Provide the (X, Y) coordinate of the cell's center where the given text is located.  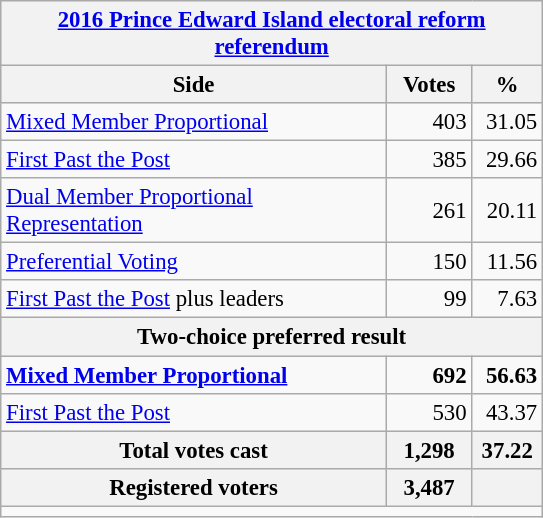
20.11 (508, 210)
99 (429, 299)
530 (429, 412)
7.63 (508, 299)
1,298 (429, 450)
Preferential Voting (194, 262)
Dual Member Proportional Representation (194, 210)
Two-choice preferred result (272, 337)
First Past the Post plus leaders (194, 299)
37.22 (508, 450)
56.63 (508, 375)
Registered voters (194, 487)
Total votes cast (194, 450)
2016 Prince Edward Island electoral reform referendum (272, 34)
3,487 (429, 487)
31.05 (508, 122)
385 (429, 160)
261 (429, 210)
150 (429, 262)
692 (429, 375)
Votes (429, 85)
11.56 (508, 262)
29.66 (508, 160)
% (508, 85)
43.37 (508, 412)
403 (429, 122)
Side (194, 85)
